Search for the cell housing the specified text and yield its [x, y] center coordinate. 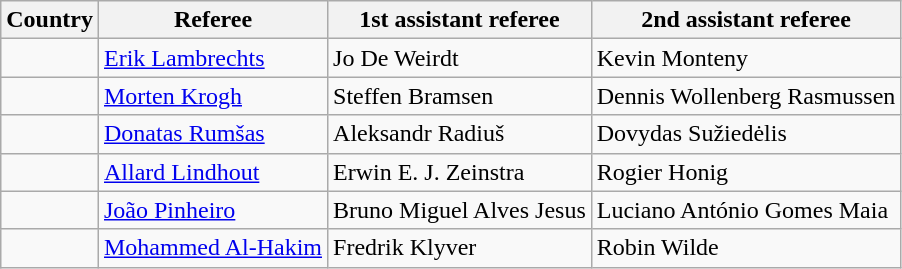
Robin Wilde [746, 248]
Dennis Wollenberg Rasmussen [746, 96]
Jo De Weirdt [460, 58]
Morten Krogh [212, 96]
Steffen Bramsen [460, 96]
Allard Lindhout [212, 172]
1st assistant referee [460, 20]
2nd assistant referee [746, 20]
João Pinheiro [212, 210]
Aleksandr Radiuš [460, 134]
Luciano António Gomes Maia [746, 210]
Country [50, 20]
Dovydas Sužiedėlis [746, 134]
Kevin Monteny [746, 58]
Erwin E. J. Zeinstra [460, 172]
Rogier Honig [746, 172]
Fredrik Klyver [460, 248]
Mohammed Al-Hakim [212, 248]
Donatas Rumšas [212, 134]
Referee [212, 20]
Bruno Miguel Alves Jesus [460, 210]
Erik Lambrechts [212, 58]
